Output the [x, y] coordinate of the center of the cell containing the given text.  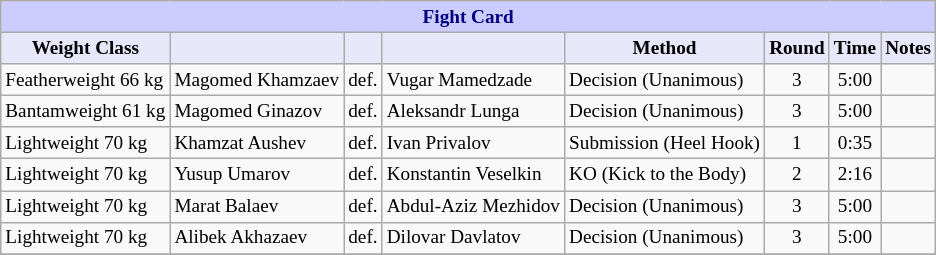
Fight Card [468, 17]
Submission (Heel Hook) [665, 143]
1 [798, 143]
Weight Class [86, 48]
KO (Kick to the Body) [665, 175]
2:16 [854, 175]
Method [665, 48]
Featherweight 66 kg [86, 80]
Magomed Khamzaev [257, 80]
Konstantin Veselkin [473, 175]
Magomed Ginazov [257, 111]
2 [798, 175]
Notes [908, 48]
Round [798, 48]
Alibek Akhazaev [257, 238]
Bantamweight 61 kg [86, 111]
Dilovar Davlatov [473, 238]
Time [854, 48]
Ivan Privalov [473, 143]
Vugar Mamedzade [473, 80]
Khamzat Aushev [257, 143]
Marat Balaev [257, 206]
Abdul-Aziz Mezhidov [473, 206]
Yusup Umarov [257, 175]
0:35 [854, 143]
Aleksandr Lunga [473, 111]
